Detect which cell encompasses the target text, then output its [X, Y] center coordinate. 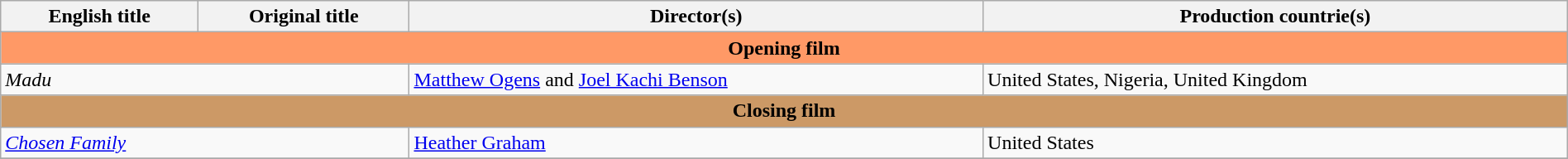
United States, Nigeria, United Kingdom [1275, 79]
Chosen Family [205, 142]
Madu [205, 79]
Opening film [784, 48]
Director(s) [696, 17]
English title [99, 17]
Matthew Ogens and Joel Kachi Benson [696, 79]
Closing film [784, 111]
Heather Graham [696, 142]
United States [1275, 142]
Original title [304, 17]
Production countrie(s) [1275, 17]
